Detect which cell encompasses the target text, then output its (x, y) center coordinate. 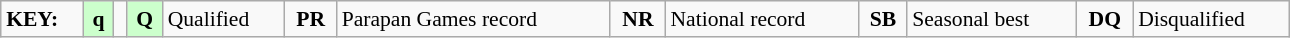
NR (638, 19)
Disqualified (1211, 19)
National record (762, 19)
PR (311, 19)
Qualified (224, 19)
Parapan Games record (474, 19)
q (98, 19)
Seasonal best (992, 19)
SB (884, 19)
DQ (1104, 19)
Q (145, 19)
KEY: (42, 19)
